Output the (X, Y) coordinate of the center of the cell containing the given text.  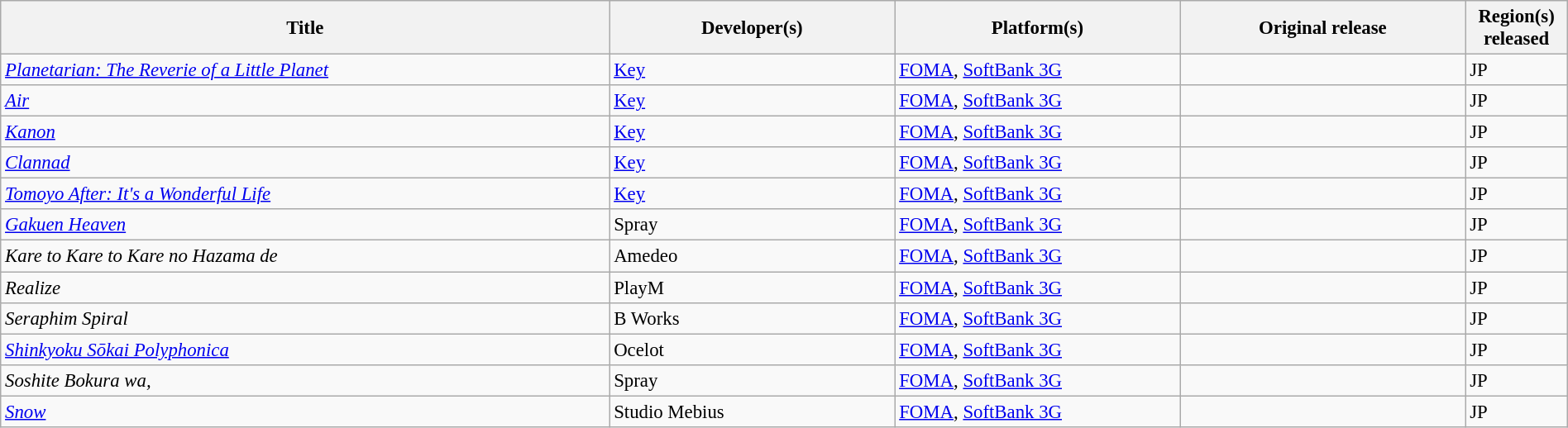
Amedeo (753, 256)
Title (305, 28)
Planetarian: The Reverie of a Little Planet (305, 70)
Gakuen Heaven (305, 226)
Kare to Kare to Kare no Hazama de (305, 256)
PlayM (753, 288)
Original release (1323, 28)
Developer(s) (753, 28)
Clannad (305, 163)
Tomoyo After: It's a Wonderful Life (305, 194)
Air (305, 101)
Soshite Bokura wa, (305, 380)
Studio Mebius (753, 411)
B Works (753, 318)
Realize (305, 288)
Snow (305, 411)
Platform(s) (1037, 28)
Ocelot (753, 350)
Seraphim Spiral (305, 318)
Shinkyoku Sōkai Polyphonica (305, 350)
Region(s) released (1517, 28)
Kanon (305, 132)
